Capture the cell that displays the provided text and extract its [X, Y] central coordinate. 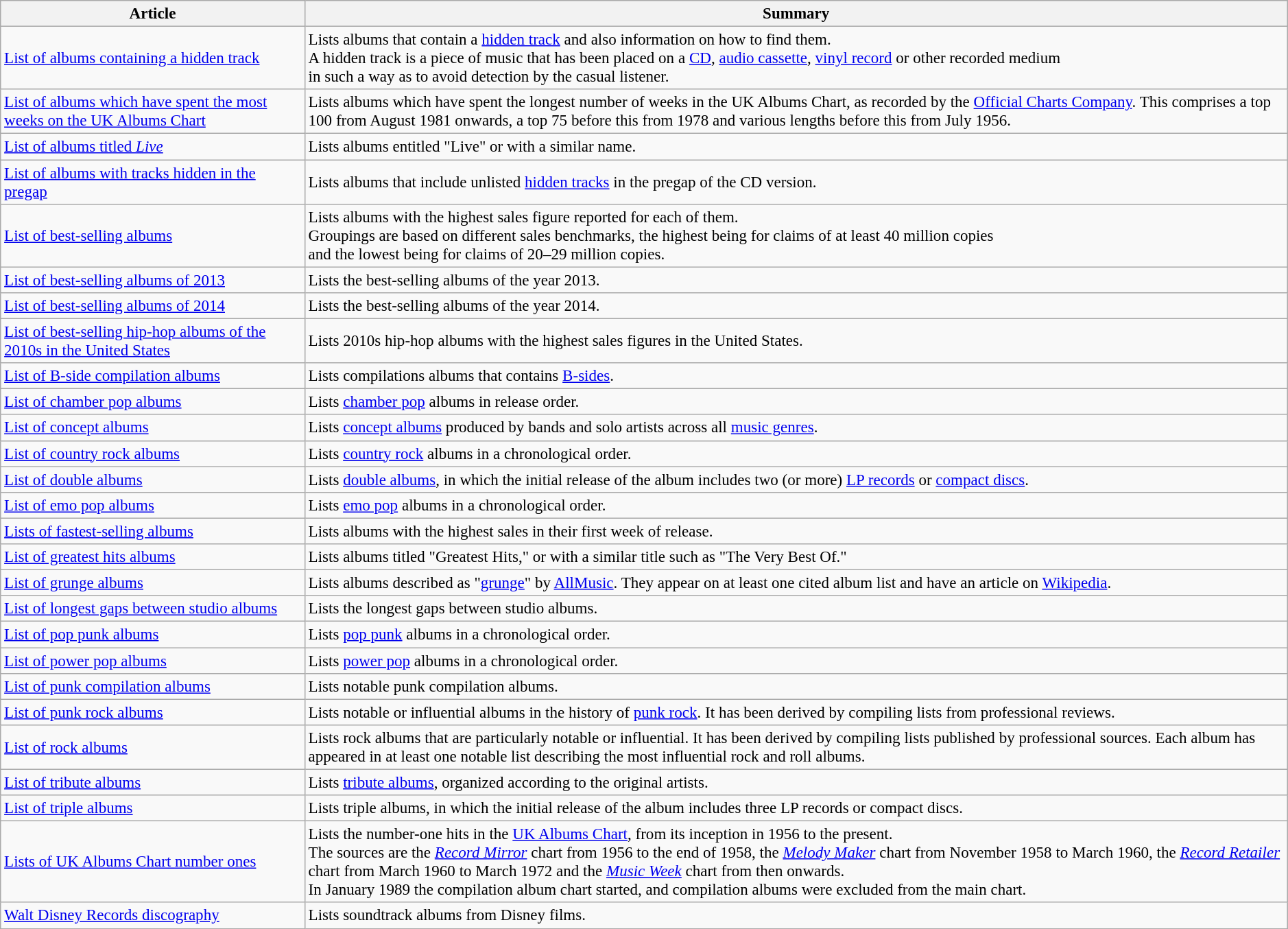
List of rock albums [152, 748]
Lists albums titled "Greatest Hits," or with a similar title such as "The Very Best Of." [796, 557]
Lists 2010s hip-hop albums with the highest sales figures in the United States. [796, 340]
List of tribute albums [152, 782]
Lists of UK Albums Chart number ones [152, 862]
Lists the best-selling albums of the year 2014. [796, 306]
List of country rock albums [152, 454]
List of triple albums [152, 808]
Lists country rock albums in a chronological order. [796, 454]
List of power pop albums [152, 661]
Lists emo pop albums in a chronological order. [796, 505]
List of pop punk albums [152, 635]
Lists double albums, in which the initial release of the album includes two (or more) LP records or compact discs. [796, 480]
List of greatest hits albums [152, 557]
Lists notable punk compilation albums. [796, 686]
List of albums containing a hidden track [152, 58]
Lists chamber pop albums in release order. [796, 402]
Lists the best-selling albums of the year 2013. [796, 280]
List of albums which have spent the most weeks on the UK Albums Chart [152, 111]
List of albums with tracks hidden in the pregap [152, 181]
List of concept albums [152, 427]
Lists albums described as "grunge" by AllMusic. They appear on at least one cited album list and have an article on Wikipedia. [796, 583]
List of chamber pop albums [152, 402]
Lists soundtrack albums from Disney films. [796, 915]
List of longest gaps between studio albums [152, 609]
List of punk compilation albums [152, 686]
Article [152, 14]
List of grunge albums [152, 583]
Lists of fastest-selling albums [152, 531]
Lists albums that include unlisted hidden tracks in the pregap of the CD version. [796, 181]
Walt Disney Records discography [152, 915]
Lists the longest gaps between studio albums. [796, 609]
List of punk rock albums [152, 712]
Lists albums entitled "Live" or with a similar name. [796, 147]
List of best-selling hip-hop albums of the 2010s in the United States [152, 340]
Lists notable or influential albums in the history of punk rock. It has been derived by compiling lists from professional reviews. [796, 712]
Lists compilations albums that contains B-sides. [796, 376]
List of albums titled Live [152, 147]
List of emo pop albums [152, 505]
List of best-selling albums of 2014 [152, 306]
Summary [796, 14]
List of double albums [152, 480]
List of B-side compilation albums [152, 376]
List of best-selling albums [152, 235]
Lists tribute albums, organized according to the original artists. [796, 782]
Lists pop punk albums in a chronological order. [796, 635]
Lists concept albums produced by bands and solo artists across all music genres. [796, 427]
Lists power pop albums in a chronological order. [796, 661]
List of best-selling albums of 2013 [152, 280]
Lists albums with the highest sales in their first week of release. [796, 531]
Lists triple albums, in which the initial release of the album includes three LP records or compact discs. [796, 808]
